Identify which cell holds the provided text, then report its [X, Y] central coordinate. 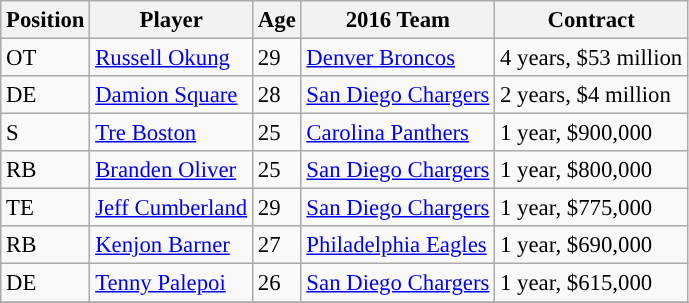
1 year, $800,000 [592, 170]
1 year, $690,000 [592, 245]
Age [276, 20]
Philadelphia Eagles [398, 245]
1 year, $775,000 [592, 208]
Carolina Panthers [398, 133]
S [46, 133]
26 [276, 283]
Denver Broncos [398, 58]
2 years, $4 million [592, 95]
Tenny Palepoi [172, 283]
TE [46, 208]
27 [276, 245]
Tre Boston [172, 133]
2016 Team [398, 20]
OT [46, 58]
Jeff Cumberland [172, 208]
4 years, $53 million [592, 58]
Damion Square [172, 95]
28 [276, 95]
Russell Okung [172, 58]
Position [46, 20]
1 year, $615,000 [592, 283]
Player [172, 20]
Contract [592, 20]
Branden Oliver [172, 170]
1 year, $900,000 [592, 133]
Kenjon Barner [172, 245]
